For the text-containing cell, return its midpoint in (x, y) coordinate format. 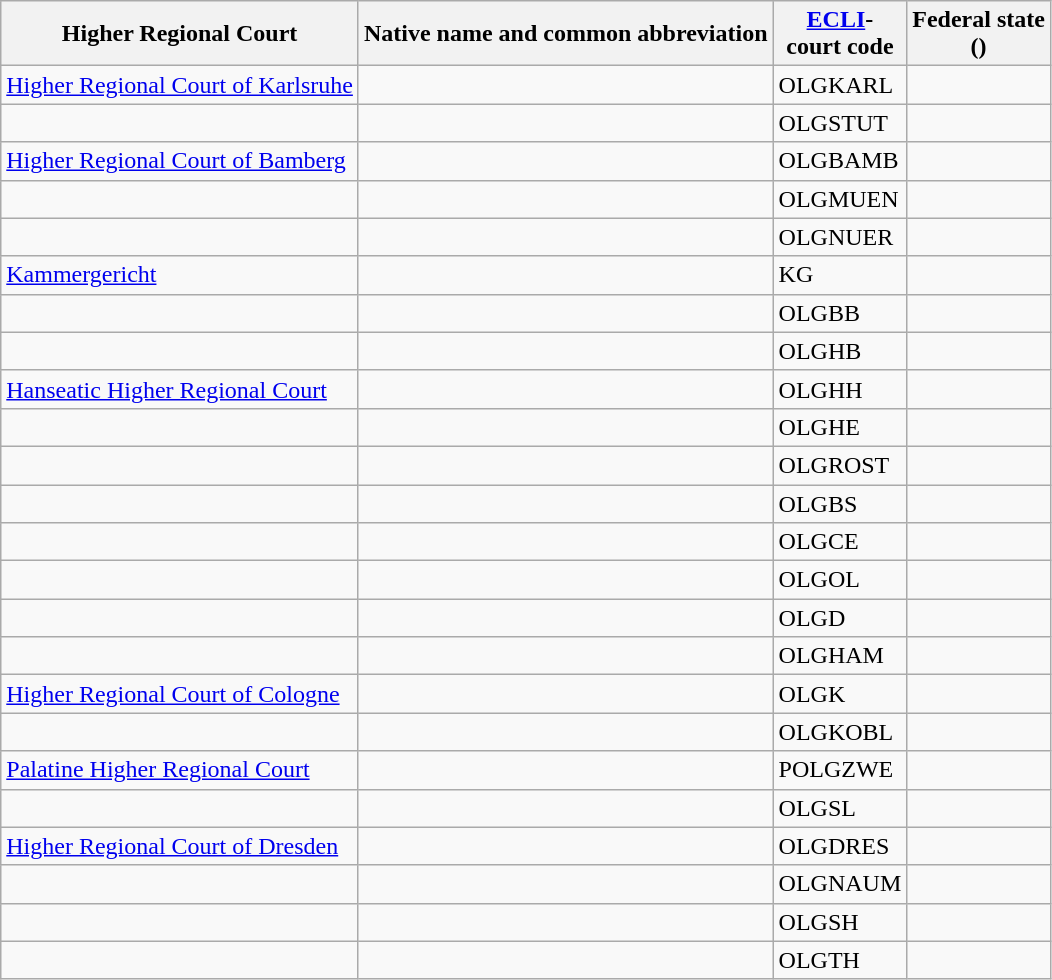
OLGHE (840, 427)
OLGHH (840, 389)
OLGKARL (840, 85)
OLGKOBL (840, 732)
OLGMUEN (840, 199)
OLGTH (840, 960)
OLGSH (840, 922)
OLGROST (840, 465)
OLGOL (840, 580)
Hanseatic Higher Regional Court (180, 389)
ECLI-court code (840, 34)
OLGBS (840, 503)
Federal state() (979, 34)
OLGNAUM (840, 884)
OLGNUER (840, 237)
Higher Regional Court of Dresden (180, 846)
POLGZWE (840, 770)
OLGSL (840, 808)
Native name and common abbreviation (566, 34)
OLGHAM (840, 656)
Palatine Higher Regional Court (180, 770)
KG (840, 275)
OLGHB (840, 351)
OLGK (840, 694)
OLGSTUT (840, 123)
OLGBB (840, 313)
OLGBAMB (840, 161)
Higher Regional Court of Bamberg (180, 161)
Higher Regional Court of Cologne (180, 694)
OLGDRES (840, 846)
Higher Regional Court (180, 34)
OLGCE (840, 542)
Kammergericht (180, 275)
OLGD (840, 618)
Higher Regional Court of Karlsruhe (180, 85)
